From the cell containing the given text, extract its center point as (X, Y) coordinate. 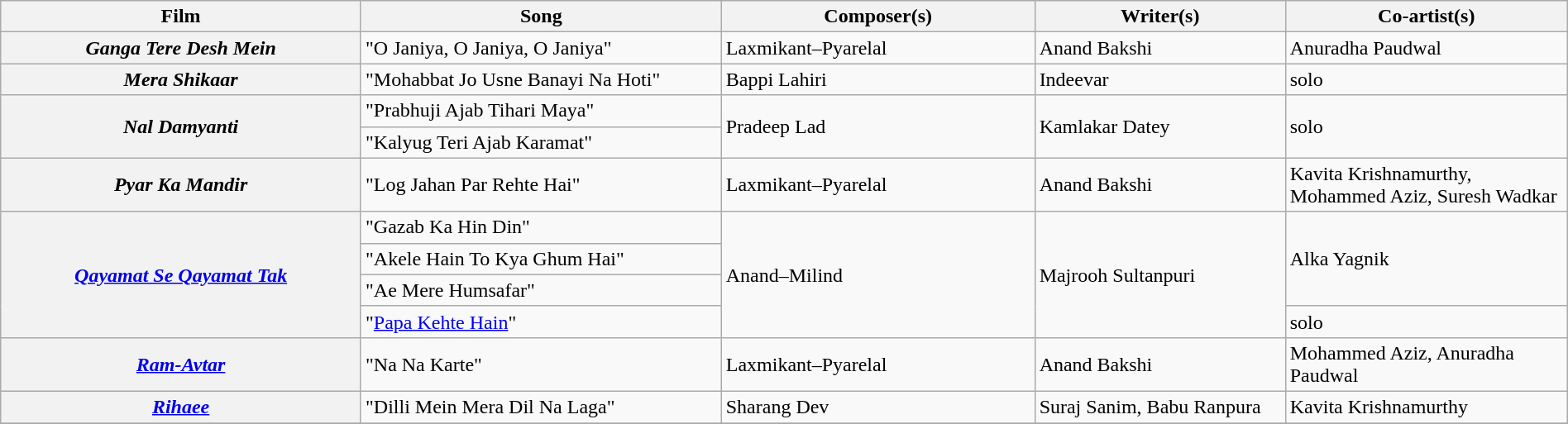
"Gazab Ka Hin Din" (541, 227)
Suraj Sanim, Babu Ranpura (1159, 407)
"Akele Hain To Kya Ghum Hai" (541, 259)
Indeevar (1159, 79)
Bappi Lahiri (878, 79)
Ganga Tere Desh Mein (181, 48)
Pradeep Lad (878, 126)
"Mohabbat Jo Usne Banayi Na Hoti" (541, 79)
Rihaee (181, 407)
"Log Jahan Par Rehte Hai" (541, 185)
Majrooh Sultanpuri (1159, 274)
Anuradha Paudwal (1426, 48)
Anand–Milind (878, 274)
Nal Damyanti (181, 126)
"Papa Kehte Hain" (541, 322)
Kavita Krishnamurthy, Mohammed Aziz, Suresh Wadkar (1426, 185)
Composer(s) (878, 17)
"Kalyug Teri Ajab Karamat" (541, 142)
Ram-Avtar (181, 364)
Mohammed Aziz, Anuradha Paudwal (1426, 364)
"Ae Mere Humsafar" (541, 290)
Alka Yagnik (1426, 259)
Pyar Ka Mandir (181, 185)
Kamlakar Datey (1159, 126)
Mera Shikaar (181, 79)
"Na Na Karte" (541, 364)
Sharang Dev (878, 407)
Film (181, 17)
"Prabhuji Ajab Tihari Maya" (541, 111)
"O Janiya, O Janiya, O Janiya" (541, 48)
Song (541, 17)
Qayamat Se Qayamat Tak (181, 274)
"Dilli Mein Mera Dil Na Laga" (541, 407)
Kavita Krishnamurthy (1426, 407)
Writer(s) (1159, 17)
Co-artist(s) (1426, 17)
